Determine the [X, Y] coordinate at the center of the cell enclosing the given text.  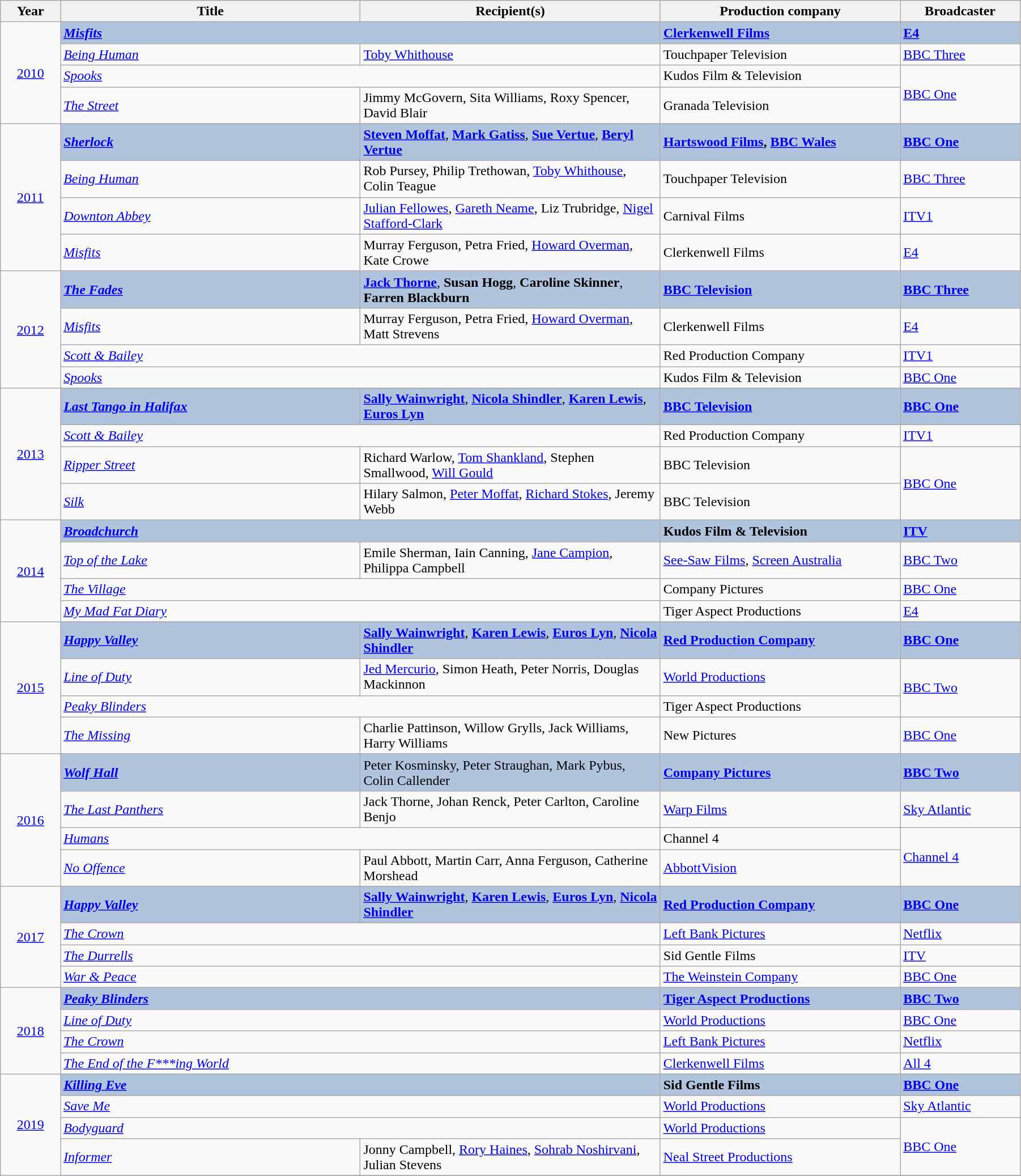
Richard Warlow, Tom Shankland, Stephen Smallwood, Will Gould [510, 465]
2018 [31, 1031]
Neal Street Productions [780, 1157]
The Durrells [360, 956]
Emile Sherman, Iain Canning, Jane Campion, Philippa Campbell [510, 560]
Jack Thorne, Susan Hogg, Caroline Skinner, Farren Blackburn [510, 289]
2015 [31, 688]
Silk [211, 502]
2016 [31, 820]
Murray Ferguson, Petra Fried, Howard Overman, Matt Strevens [510, 326]
Ripper Street [211, 465]
2019 [31, 1124]
Title [211, 11]
Jonny Campbell, Rory Haines, Sohrab Noshirvani, Julian Stevens [510, 1157]
Granada Television [780, 105]
Informer [211, 1157]
Warp Films [780, 809]
The Street [211, 105]
Sally Wainwright, Nicola Shindler, Karen Lewis, Euros Lyn [510, 407]
War & Peace [360, 977]
2012 [31, 329]
Wolf Hall [211, 772]
The Fades [211, 289]
All 4 [960, 1063]
Last Tango in Halifax [211, 407]
Sherlock [211, 142]
Jimmy McGovern, Sita Williams, Roxy Spencer, David Blair [510, 105]
Hilary Salmon, Peter Moffat, Richard Stokes, Jeremy Webb [510, 502]
The End of the F***ing World [360, 1063]
Toby Whithouse [510, 54]
AbbottVision [780, 867]
Downton Abbey [211, 215]
Humans [360, 838]
2011 [31, 197]
Jed Mercurio, Simon Heath, Peter Norris, Douglas Mackinnon [510, 677]
New Pictures [780, 736]
The Missing [211, 736]
Steven Moffat, Mark Gatiss, Sue Vertue, Beryl Vertue [510, 142]
Broadcaster [960, 11]
Peter Kosminsky, Peter Straughan, Mark Pybus, Colin Callender [510, 772]
The Village [360, 589]
Murray Ferguson, Petra Fried, Howard Overman, Kate Crowe [510, 253]
Recipient(s) [510, 11]
Paul Abbott, Martin Carr, Anna Ferguson, Catherine Morshead [510, 867]
2017 [31, 937]
Jack Thorne, Johan Renck, Peter Carlton, Caroline Benjo [510, 809]
Top of the Lake [211, 560]
My Mad Fat Diary [360, 611]
See-Saw Films, Screen Australia [780, 560]
2010 [31, 73]
Broadchurch [360, 531]
Bodyguard [360, 1128]
Save Me [360, 1106]
2014 [31, 571]
Charlie Pattinson, Willow Grylls, Jack Williams, Harry Williams [510, 736]
Rob Pursey, Philip Trethowan, Toby Whithouse, Colin Teague [510, 179]
Carnival Films [780, 215]
Production company [780, 11]
Julian Fellowes, Gareth Neame, Liz Trubridge, Nigel Stafford-Clark [510, 215]
2013 [31, 455]
Year [31, 11]
No Offence [211, 867]
Hartswood Films, BBC Wales [780, 142]
The Last Panthers [211, 809]
The Weinstein Company [780, 977]
Killing Eve [360, 1085]
